From the cell containing the given text, extract its center point as (X, Y) coordinate. 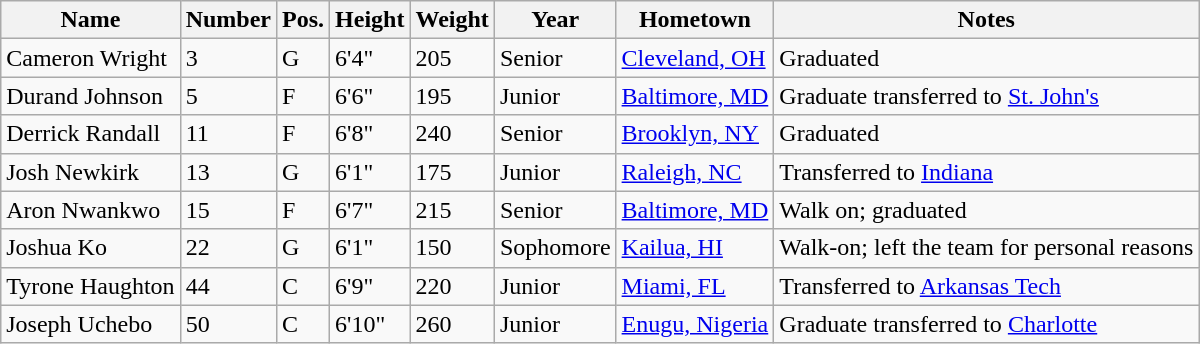
Hometown (695, 20)
Pos. (302, 20)
Weight (452, 20)
Walk-on; left the team for personal reasons (986, 248)
11 (228, 134)
Cleveland, OH (695, 58)
Notes (986, 20)
220 (452, 286)
Transferred to Indiana (986, 172)
6'7" (370, 210)
Graduate transferred to St. John's (986, 96)
Derrick Randall (90, 134)
6'10" (370, 324)
Cameron Wright (90, 58)
260 (452, 324)
195 (452, 96)
Miami, FL (695, 286)
Sophomore (555, 248)
205 (452, 58)
5 (228, 96)
Durand Johnson (90, 96)
215 (452, 210)
Graduate transferred to Charlotte (986, 324)
15 (228, 210)
Josh Newkirk (90, 172)
240 (452, 134)
175 (452, 172)
50 (228, 324)
44 (228, 286)
Transferred to Arkansas Tech (986, 286)
Aron Nwankwo (90, 210)
150 (452, 248)
Enugu, Nigeria (695, 324)
Joseph Uchebo (90, 324)
6'8" (370, 134)
Tyrone Haughton (90, 286)
Year (555, 20)
Brooklyn, NY (695, 134)
6'9" (370, 286)
Raleigh, NC (695, 172)
13 (228, 172)
Number (228, 20)
22 (228, 248)
Name (90, 20)
6'4" (370, 58)
Walk on; graduated (986, 210)
3 (228, 58)
6'6" (370, 96)
Kailua, HI (695, 248)
Height (370, 20)
Joshua Ko (90, 248)
